Return [X, Y] of the center of cell containing provided text 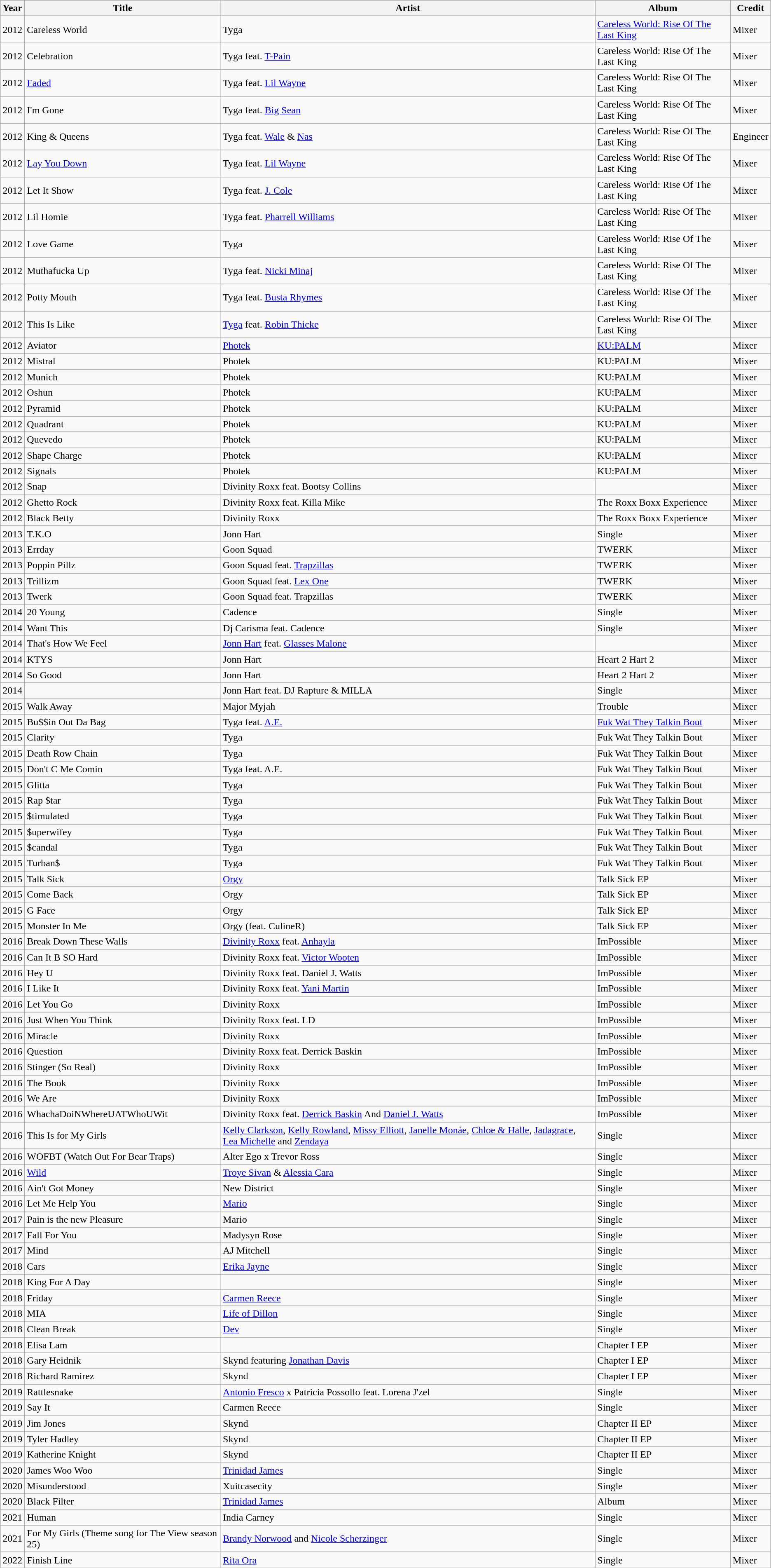
So Good [123, 675]
Walk Away [123, 706]
Tyga feat. T-Pain [408, 56]
I Like It [123, 989]
Tyga feat. Robin Thicke [408, 324]
Tyga feat. J. Cole [408, 190]
Bu$$in Out Da Bag [123, 722]
Kelly Clarkson, Kelly Rowland, Missy Elliott, Janelle Monáe, Chloe & Halle, Jadagrace, Lea Michelle and Zendaya [408, 1136]
Rita Ora [408, 1560]
James Woo Woo [123, 1470]
$timulated [123, 816]
Tyga feat. Busta Rhymes [408, 298]
Brandy Norwood and Nicole Scherzinger [408, 1539]
Credit [751, 8]
Talk Sick [123, 879]
For My Girls (Theme song for The View season 25) [123, 1539]
Black Betty [123, 518]
Love Game [123, 244]
Turban$ [123, 863]
Dj Carisma feat. Cadence [408, 628]
Tyga feat. Nicki Minaj [408, 270]
The Book [123, 1083]
Faded [123, 83]
Divinity Roxx feat. Victor Wooten [408, 957]
Alter Ego x Trevor Ross [408, 1157]
Let You Go [123, 1004]
Hey U [123, 973]
Cadence [408, 612]
Let Me Help You [123, 1204]
Let It Show [123, 190]
Tyga feat. Big Sean [408, 110]
Black Filter [123, 1502]
Divinity Roxx feat. Anhayla [408, 942]
Madysyn Rose [408, 1235]
Trillizm [123, 581]
Celebration [123, 56]
Year [12, 8]
Wild [123, 1172]
That's How We Feel [123, 644]
Twerk [123, 597]
Divinity Roxx feat. Bootsy Collins [408, 487]
Cars [123, 1266]
Trouble [663, 706]
Miracle [123, 1036]
Misunderstood [123, 1486]
Skynd featuring Jonathan Davis [408, 1361]
Aviator [123, 346]
Divinity Roxx feat. Derrick Baskin [408, 1051]
Ain't Got Money [123, 1188]
$uperwifey [123, 832]
Want This [123, 628]
Rap $tar [123, 800]
Divinity Roxx feat. Derrick Baskin And Daniel J. Watts [408, 1114]
AJ Mitchell [408, 1251]
Life of Dillon [408, 1313]
Just When You Think [123, 1020]
India Carney [408, 1517]
Finish Line [123, 1560]
Divinity Roxx feat. Killa Mike [408, 502]
Erika Jayne [408, 1266]
Rattlesnake [123, 1392]
G Face [123, 910]
Divinity Roxx feat. Yani Martin [408, 989]
Pain is the new Pleasure [123, 1219]
Say It [123, 1408]
Lil Homie [123, 217]
Artist [408, 8]
Monster In Me [123, 926]
Tyga feat. Pharrell Williams [408, 217]
Richard Ramirez [123, 1376]
This Is for My Girls [123, 1136]
Troye Sivan & Alessia Cara [408, 1172]
T.K.O [123, 534]
Tyler Hadley [123, 1439]
Orgy (feat. CulineR) [408, 926]
Pyramid [123, 408]
Muthafucka Up [123, 270]
Shape Charge [123, 455]
Errday [123, 549]
Engineer [751, 137]
Clarity [123, 738]
Elisa Lam [123, 1345]
Poppin Pillz [123, 565]
Goon Squad [408, 549]
Come Back [123, 895]
Jonn Hart feat. DJ Rapture & MILLA [408, 691]
Don't C Me Comin [123, 769]
Oshun [123, 393]
Question [123, 1051]
Human [123, 1517]
Dev [408, 1329]
Antonio Fresco x Patricia Possollo feat. Lorena J'zel [408, 1392]
Gary Heidnik [123, 1361]
Glitta [123, 785]
2022 [12, 1560]
Clean Break [123, 1329]
Snap [123, 487]
Jim Jones [123, 1423]
Goon Squad feat. Lex One [408, 581]
WhachaDoiNWhereUATWhoUWit [123, 1114]
MIA [123, 1313]
Death Row Chain [123, 753]
Potty Mouth [123, 298]
Careless World [123, 30]
Signals [123, 471]
Divinity Roxx feat. LD [408, 1020]
Katherine Knight [123, 1455]
Ghetto Rock [123, 502]
Can It B SO Hard [123, 957]
Quevedo [123, 440]
I'm Gone [123, 110]
Stinger (So Real) [123, 1067]
20 Young [123, 612]
Lay You Down [123, 163]
Quadrant [123, 424]
Munich [123, 377]
Jonn Hart feat. Glasses Malone [408, 644]
Major Myjah [408, 706]
Fall For You [123, 1235]
Break Down These Walls [123, 942]
Mind [123, 1251]
We Are [123, 1099]
Mistral [123, 361]
WOFBT (Watch Out For Bear Traps) [123, 1157]
Divinity Roxx feat. Daniel J. Watts [408, 973]
King For A Day [123, 1282]
Tyga feat. Wale & Nas [408, 137]
Title [123, 8]
KTYS [123, 659]
This Is Like [123, 324]
New District [408, 1188]
Xuitcasecity [408, 1486]
Friday [123, 1298]
King & Queens [123, 137]
$candal [123, 848]
